Return the (x, y) coordinate for the center point of the cell that contains the specified text.  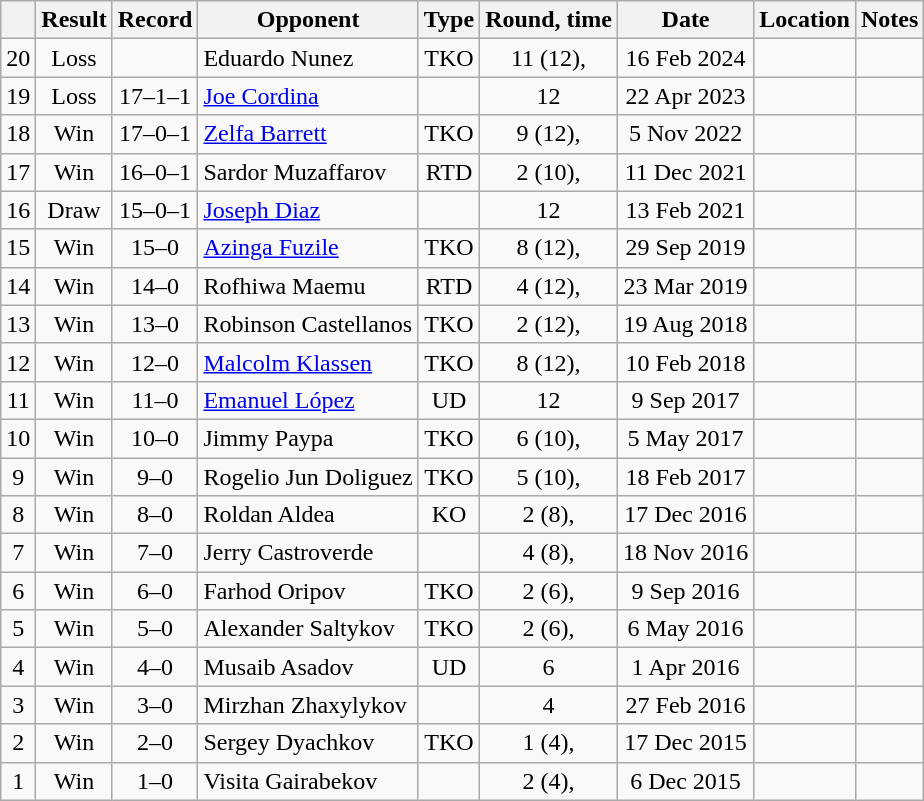
Type (448, 20)
5–0 (155, 629)
16 Feb 2024 (685, 58)
14 (18, 286)
KO (448, 515)
4 (12), (549, 286)
17–0–1 (155, 134)
7–0 (155, 553)
Farhod Oripov (308, 591)
17–1–1 (155, 96)
Opponent (308, 20)
Mirzhan Zhaxylykov (308, 705)
6–0 (155, 591)
2 (12), (549, 324)
4 (8), (549, 553)
Notes (889, 20)
1 (4), (549, 743)
Sergey Dyachkov (308, 743)
17 (18, 172)
1 (18, 781)
Eduardo Nunez (308, 58)
15 (18, 248)
Location (805, 20)
Round, time (549, 20)
Alexander Saltykov (308, 629)
8 (18, 515)
14–0 (155, 286)
2 (8), (549, 515)
20 (18, 58)
3 (18, 705)
8–0 (155, 515)
Sardor Muzaffarov (308, 172)
13 (18, 324)
17 Dec 2015 (685, 743)
9 (18, 477)
15–0 (155, 248)
27 Feb 2016 (685, 705)
5 May 2017 (685, 438)
9 Sep 2017 (685, 400)
Joe Cordina (308, 96)
23 Mar 2019 (685, 286)
2 (10), (549, 172)
Rofhiwa Maemu (308, 286)
19 Aug 2018 (685, 324)
9–0 (155, 477)
10 (18, 438)
18 (18, 134)
9 (12), (549, 134)
2 (18, 743)
Visita Gairabekov (308, 781)
5 (10), (549, 477)
10 Feb 2018 (685, 362)
Date (685, 20)
11 Dec 2021 (685, 172)
4–0 (155, 667)
29 Sep 2019 (685, 248)
22 Apr 2023 (685, 96)
5 Nov 2022 (685, 134)
Emanuel López (308, 400)
Robinson Castellanos (308, 324)
2–0 (155, 743)
6 Dec 2015 (685, 781)
11–0 (155, 400)
Jerry Castroverde (308, 553)
Musaib Asadov (308, 667)
Joseph Diaz (308, 210)
Malcolm Klassen (308, 362)
Jimmy Paypa (308, 438)
1 Apr 2016 (685, 667)
18 Nov 2016 (685, 553)
18 Feb 2017 (685, 477)
13–0 (155, 324)
15–0–1 (155, 210)
3–0 (155, 705)
Roldan Aldea (308, 515)
12–0 (155, 362)
Draw (74, 210)
Azinga Fuzile (308, 248)
2 (4), (549, 781)
6 May 2016 (685, 629)
11 (18, 400)
10–0 (155, 438)
Result (74, 20)
6 (10), (549, 438)
9 Sep 2016 (685, 591)
13 Feb 2021 (685, 210)
16 (18, 210)
11 (12), (549, 58)
1–0 (155, 781)
5 (18, 629)
Rogelio Jun Doliguez (308, 477)
Record (155, 20)
16–0–1 (155, 172)
7 (18, 553)
Zelfa Barrett (308, 134)
17 Dec 2016 (685, 515)
19 (18, 96)
